Identify which cell holds the provided text, then report its (x, y) central coordinate. 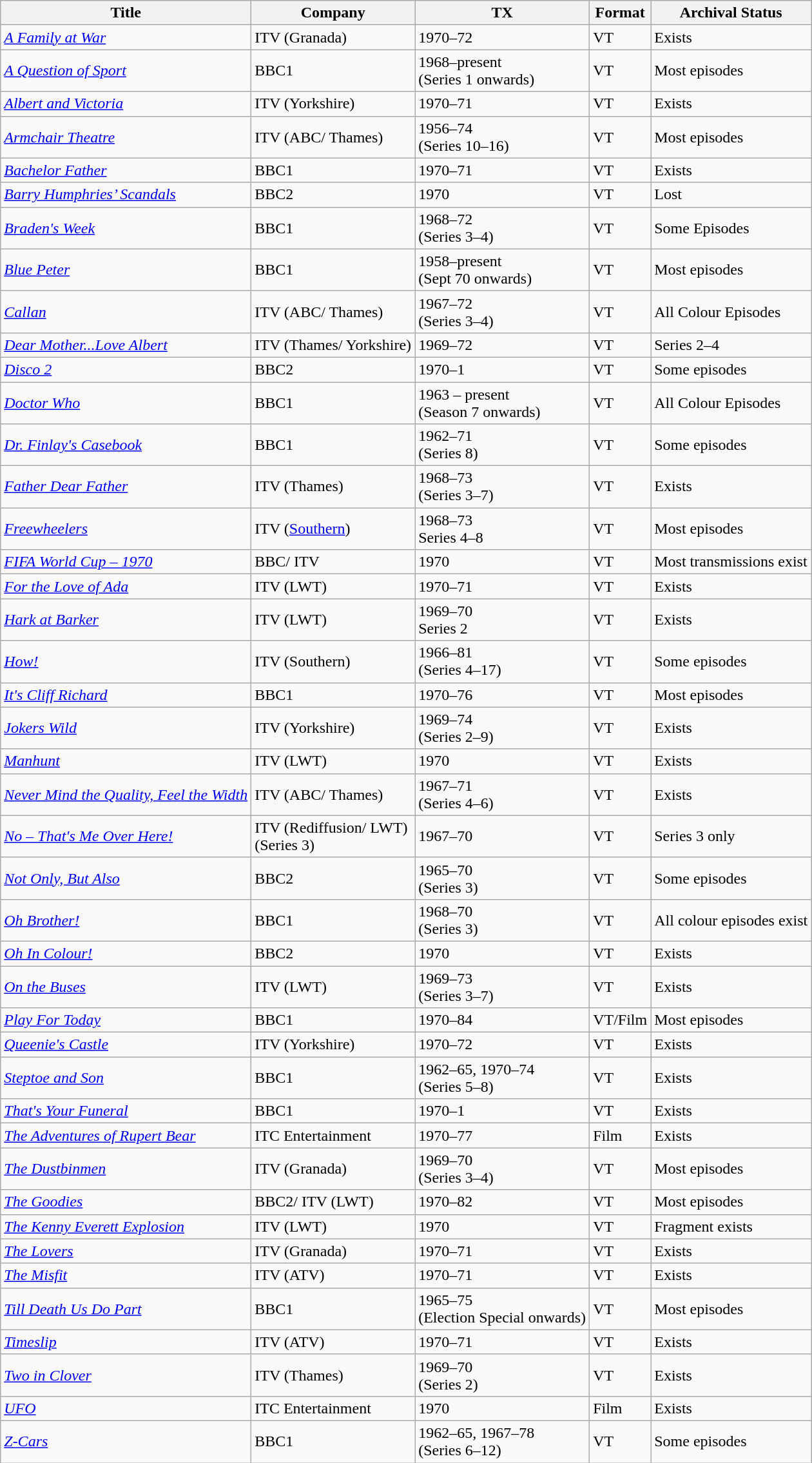
1969–72 (503, 345)
Format (620, 13)
Barry Humphries’ Scandals (126, 195)
Till Death Us Do Part (126, 1308)
Most transmissions exist (731, 562)
1965–70(Series 3) (503, 878)
A Family at War (126, 37)
Freewheelers (126, 528)
Not Only, But Also (126, 878)
1967–72(Series 3–4) (503, 312)
1968–73(Series 3–7) (503, 487)
1968–present(Series 1 onwards) (503, 71)
That's Your Funeral (126, 1111)
Armchair Theatre (126, 137)
On the Buses (126, 986)
1970–76 (503, 695)
Steptoe and Son (126, 1078)
For the Love of Ada (126, 586)
Lost (731, 195)
Two in Clover (126, 1375)
Callan (126, 312)
The Misfit (126, 1275)
1969–70(Series 3–4) (503, 1169)
1963 – present(Season 7 onwards) (503, 402)
1966–81(Series 4–17) (503, 661)
Oh In Colour! (126, 953)
1970–77 (503, 1136)
1962–71(Series 8) (503, 445)
Bachelor Father (126, 170)
1969–73(Series 3–7) (503, 986)
Series 2–4 (731, 345)
Queenie's Castle (126, 1045)
1969–70Series 2 (503, 620)
The Adventures of Rupert Bear (126, 1136)
Father Dear Father (126, 487)
1970–82 (503, 1202)
The Lovers (126, 1251)
ITV (Rediffusion/ LWT)(Series 3) (333, 837)
ITV (Thames/ Yorkshire) (333, 345)
The Goodies (126, 1202)
No – That's Me Over Here! (126, 837)
Title (126, 13)
FIFA World Cup – 1970 (126, 562)
1969–74(Series 2–9) (503, 728)
All colour episodes exist (731, 920)
1958–present(Sept 70 onwards) (503, 269)
1968–72(Series 3–4) (503, 228)
How! (126, 661)
The Kenny Everett Explosion (126, 1226)
1968–73Series 4–8 (503, 528)
Timeslip (126, 1342)
A Question of Sport (126, 71)
Some Episodes (731, 228)
Braden's Week (126, 228)
Z-Cars (126, 1441)
Manhunt (126, 761)
Doctor Who (126, 402)
Archival Status (731, 13)
1967–71(Series 4–6) (503, 794)
1968–70(Series 3) (503, 920)
Dear Mother...Love Albert (126, 345)
1967–70 (503, 837)
Disco 2 (126, 369)
The Dustbinmen (126, 1169)
1970–84 (503, 1020)
It's Cliff Richard (126, 695)
BBC/ ITV (333, 562)
Series 3 only (731, 837)
Fragment exists (731, 1226)
Play For Today (126, 1020)
1962–65, 1970–74(Series 5–8) (503, 1078)
1969–70(Series 2) (503, 1375)
BBC2/ ITV (LWT) (333, 1202)
Dr. Finlay's Casebook (126, 445)
Never Mind the Quality, Feel the Width (126, 794)
VT/Film (620, 1020)
Blue Peter (126, 269)
1962–65, 1967–78(Series 6–12) (503, 1441)
1956–74(Series 10–16) (503, 137)
UFO (126, 1408)
Hark at Barker (126, 620)
Company (333, 13)
TX (503, 13)
Oh Brother! (126, 920)
1965–75(Election Special onwards) (503, 1308)
Albert and Victoria (126, 104)
Jokers Wild (126, 728)
